Detect which cell encompasses the target text, then output its [X, Y] center coordinate. 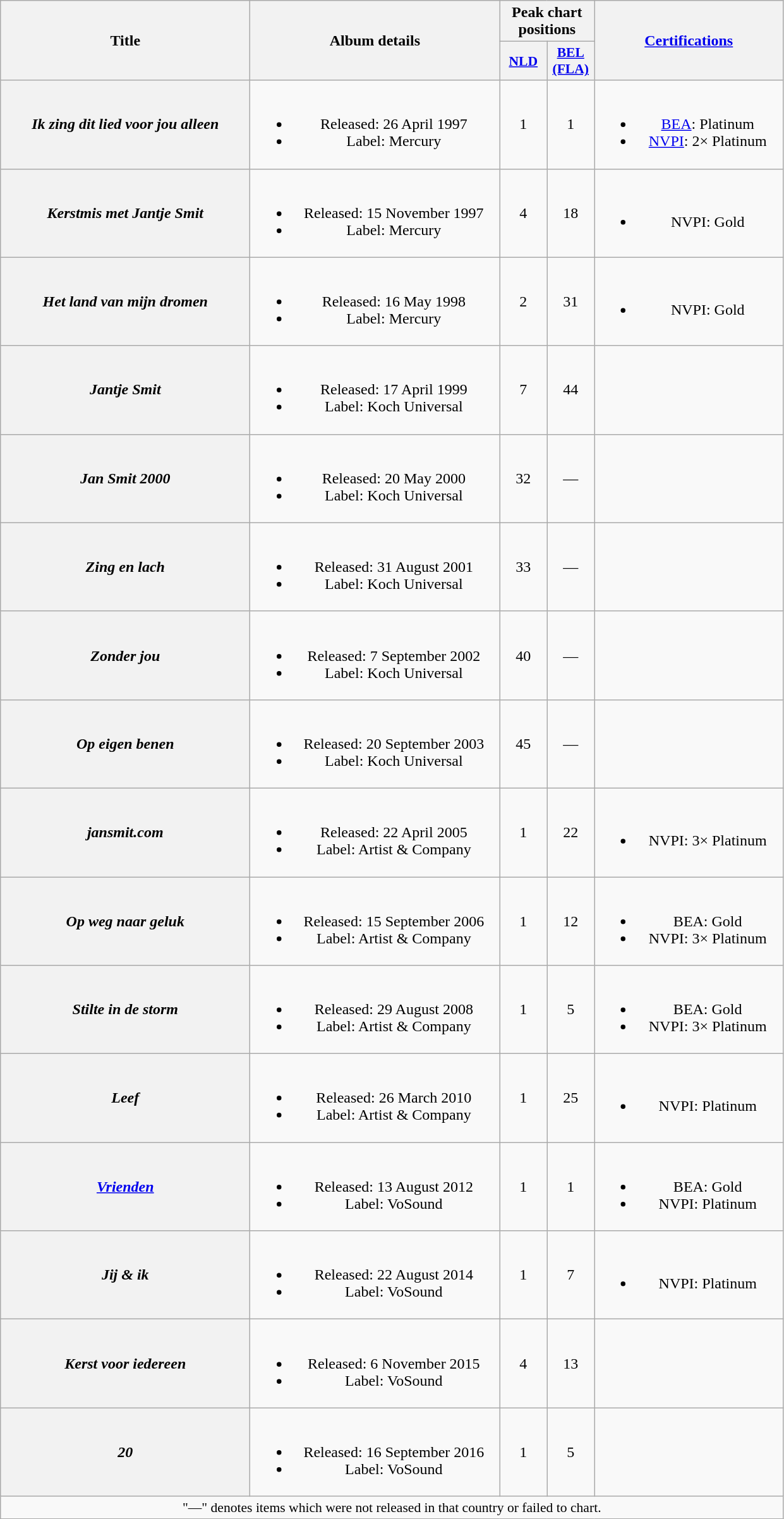
Released: 22 August 2014Label: VoSound [375, 1275]
Released: 6 November 2015Label: VoSound [375, 1364]
Certifications [689, 40]
Released: 22 April 2005Label: Artist & Company [375, 832]
Ik zing dit lied voor jou alleen [125, 124]
Title [125, 40]
20 [125, 1452]
Jan Smit 2000 [125, 478]
Released: 15 November 1997Label: Mercury [375, 213]
Released: 26 March 2010Label: Artist & Company [375, 1098]
25 [571, 1098]
Op weg naar geluk [125, 921]
Het land van mijn dromen [125, 301]
45 [523, 744]
32 [523, 478]
Released: 20 May 2000Label: Koch Universal [375, 478]
jansmit.com [125, 832]
18 [571, 213]
Album details [375, 40]
Jij & ik [125, 1275]
44 [571, 390]
BEA: GoldNVPI: Platinum [689, 1187]
Released: 31 August 2001Label: Koch Universal [375, 567]
31 [571, 301]
22 [571, 832]
Jantje Smit [125, 390]
Vrienden [125, 1187]
"—" denotes items which were not released in that country or failed to chart. [392, 1508]
Leef [125, 1098]
NVPI: 3× Platinum [689, 832]
Stilte in de storm [125, 1010]
Op eigen benen [125, 744]
BEL(FLA) [571, 61]
Released: 20 September 2003Label: Koch Universal [375, 744]
13 [571, 1364]
2 [523, 301]
Zonder jou [125, 655]
Released: 16 May 1998Label: Mercury [375, 301]
Released: 17 April 1999Label: Koch Universal [375, 390]
NLD [523, 61]
Released: 15 September 2006Label: Artist & Company [375, 921]
Released: 26 April 1997Label: Mercury [375, 124]
Kerstmis met Jantje Smit [125, 213]
Released: 7 September 2002Label: Koch Universal [375, 655]
Released: 13 August 2012Label: VoSound [375, 1187]
BEA: PlatinumNVPI: 2× Platinum [689, 124]
Peak chart positions [547, 21]
Released: 16 September 2016Label: VoSound [375, 1452]
12 [571, 921]
Zing en lach [125, 567]
40 [523, 655]
Kerst voor iedereen [125, 1364]
33 [523, 567]
Released: 29 August 2008Label: Artist & Company [375, 1010]
